Search for the cell housing the specified text and yield its (x, y) center coordinate. 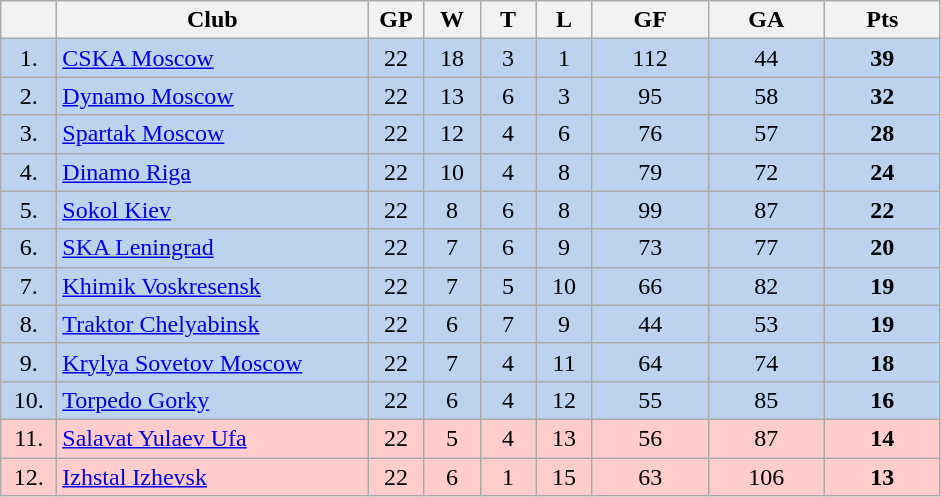
Club (212, 20)
8. (29, 324)
28 (882, 134)
Torpedo Gorky (212, 400)
Dynamo Moscow (212, 96)
Salavat Yulaev Ufa (212, 438)
11 (564, 362)
9. (29, 362)
SKA Leningrad (212, 248)
20 (882, 248)
64 (650, 362)
79 (650, 172)
58 (766, 96)
Dinamo Riga (212, 172)
73 (650, 248)
53 (766, 324)
11. (29, 438)
7. (29, 286)
82 (766, 286)
1. (29, 58)
85 (766, 400)
2. (29, 96)
4. (29, 172)
16 (882, 400)
24 (882, 172)
112 (650, 58)
39 (882, 58)
Sokol Kiev (212, 210)
106 (766, 477)
66 (650, 286)
GF (650, 20)
74 (766, 362)
99 (650, 210)
12. (29, 477)
L (564, 20)
GP (396, 20)
15 (564, 477)
32 (882, 96)
W (452, 20)
Traktor Chelyabinsk (212, 324)
3. (29, 134)
63 (650, 477)
CSKA Moscow (212, 58)
T (508, 20)
5. (29, 210)
77 (766, 248)
GA (766, 20)
Krylya Sovetov Moscow (212, 362)
95 (650, 96)
Khimik Voskresensk (212, 286)
57 (766, 134)
10. (29, 400)
14 (882, 438)
Izhstal Izhevsk (212, 477)
6. (29, 248)
Pts (882, 20)
76 (650, 134)
55 (650, 400)
72 (766, 172)
Spartak Moscow (212, 134)
56 (650, 438)
